Locate the cell with the specified text and output its (x, y) center coordinate. 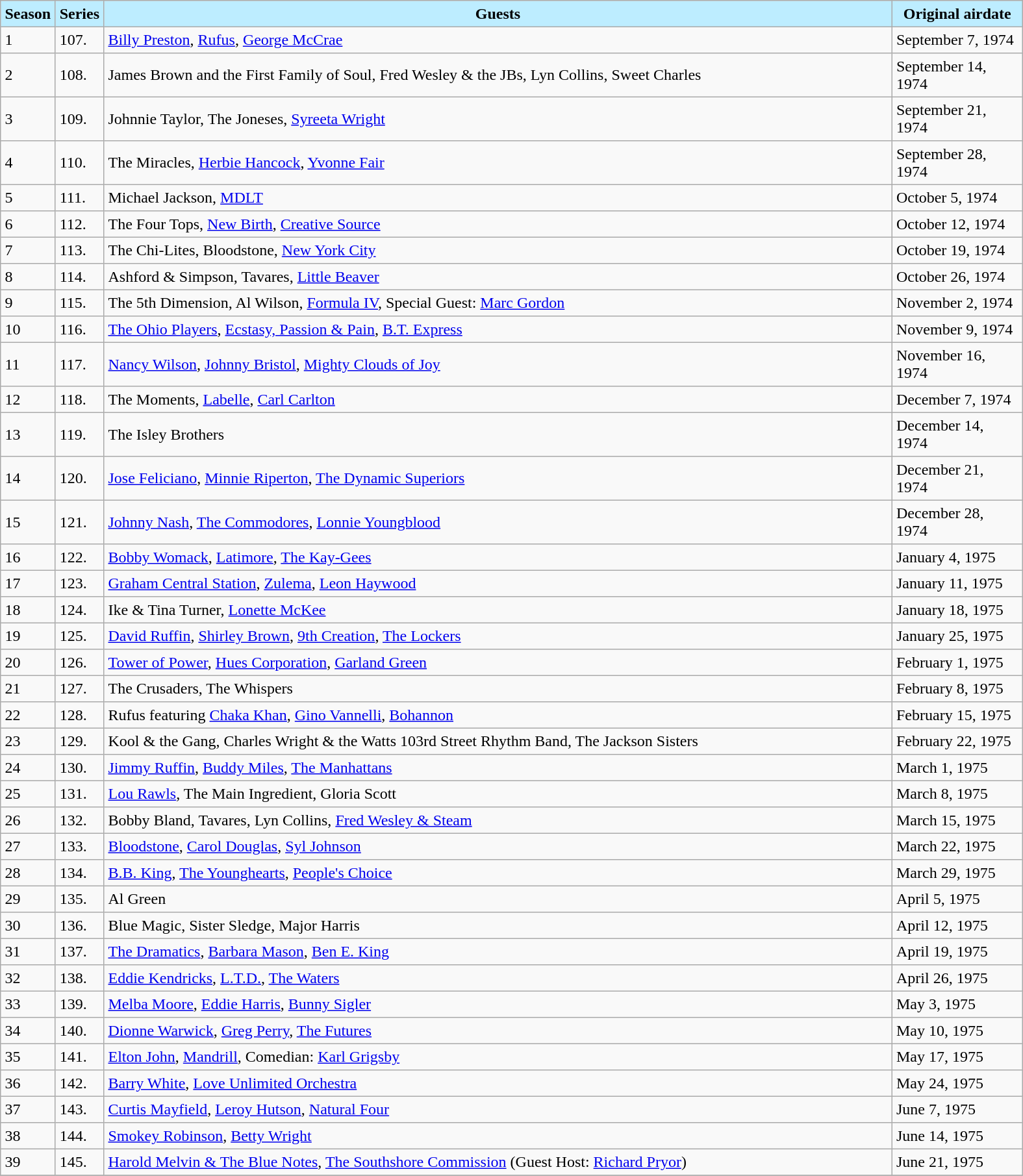
118. (79, 399)
11 (28, 364)
May 24, 1975 (957, 1083)
The Dramatics, Barbara Mason, Ben E. King (498, 951)
February 8, 1975 (957, 688)
140. (79, 1031)
39 (28, 1162)
126. (79, 662)
October 12, 1974 (957, 224)
February 1, 1975 (957, 662)
March 22, 1975 (957, 846)
12 (28, 399)
October 26, 1974 (957, 277)
115. (79, 303)
March 1, 1975 (957, 768)
17 (28, 583)
March 8, 1975 (957, 794)
Curtis Mayfield, Leroy Hutson, Natural Four (498, 1109)
The Four Tops, New Birth, Creative Source (498, 224)
Graham Central Station, Zulema, Leon Haywood (498, 583)
112. (79, 224)
35 (28, 1057)
The Chi-Lites, Bloodstone, New York City (498, 250)
December 28, 1974 (957, 522)
Lou Rawls, The Main Ingredient, Gloria Scott (498, 794)
Dionne Warwick, Greg Perry, The Futures (498, 1031)
Bobby Womack, Latimore, The Kay-Gees (498, 557)
January 11, 1975 (957, 583)
13 (28, 434)
June 14, 1975 (957, 1136)
138. (79, 978)
127. (79, 688)
23 (28, 741)
27 (28, 846)
Johnnie Taylor, The Joneses, Syreeta Wright (498, 119)
Rufus featuring Chaka Khan, Gino Vannelli, Bohannon (498, 715)
38 (28, 1136)
Barry White, Love Unlimited Orchestra (498, 1083)
5 (28, 197)
131. (79, 794)
145. (79, 1162)
125. (79, 636)
107. (79, 40)
28 (28, 873)
144. (79, 1136)
26 (28, 820)
Kool & the Gang, Charles Wright & the Watts 103rd Street Rhythm Band, The Jackson Sisters (498, 741)
Johnny Nash, The Commodores, Lonnie Youngblood (498, 522)
Tower of Power, Hues Corporation, Garland Green (498, 662)
Elton John, Mandrill, Comedian: Karl Grigsby (498, 1057)
November 16, 1974 (957, 364)
December 14, 1974 (957, 434)
Michael Jackson, MDLT (498, 197)
141. (79, 1057)
20 (28, 662)
March 29, 1975 (957, 873)
9 (28, 303)
120. (79, 479)
The Ohio Players, Ecstasy, Passion & Pain, B.T. Express (498, 329)
Bloodstone, Carol Douglas, Syl Johnson (498, 846)
36 (28, 1083)
Al Green (498, 899)
3 (28, 119)
Smokey Robinson, Betty Wright (498, 1136)
116. (79, 329)
33 (28, 1004)
30 (28, 925)
10 (28, 329)
The Moments, Labelle, Carl Carlton (498, 399)
Melba Moore, Eddie Harris, Bunny Sigler (498, 1004)
June 7, 1975 (957, 1109)
September 14, 1974 (957, 75)
April 12, 1975 (957, 925)
109. (79, 119)
April 19, 1975 (957, 951)
The Isley Brothers (498, 434)
136. (79, 925)
Guests (498, 14)
September 21, 1974 (957, 119)
21 (28, 688)
Blue Magic, Sister Sledge, Major Harris (498, 925)
117. (79, 364)
114. (79, 277)
25 (28, 794)
September 7, 1974 (957, 40)
1 (28, 40)
September 28, 1974 (957, 163)
19 (28, 636)
123. (79, 583)
Ike & Tina Turner, Lonette McKee (498, 610)
29 (28, 899)
B.B. King, The Younghearts, People's Choice (498, 873)
32 (28, 978)
January 18, 1975 (957, 610)
December 21, 1974 (957, 479)
135. (79, 899)
7 (28, 250)
128. (79, 715)
124. (79, 610)
James Brown and the First Family of Soul, Fred Wesley & the JBs, Lyn Collins, Sweet Charles (498, 75)
8 (28, 277)
108. (79, 75)
113. (79, 250)
134. (79, 873)
April 5, 1975 (957, 899)
4 (28, 163)
132. (79, 820)
31 (28, 951)
Jimmy Ruffin, Buddy Miles, The Manhattans (498, 768)
May 3, 1975 (957, 1004)
16 (28, 557)
Harold Melvin & The Blue Notes, The Southshore Commission (Guest Host: Richard Pryor) (498, 1162)
Bobby Bland, Tavares, Lyn Collins, Fred Wesley & Steam (498, 820)
137. (79, 951)
34 (28, 1031)
Jose Feliciano, Minnie Riperton, The Dynamic Superiors (498, 479)
December 7, 1974 (957, 399)
119. (79, 434)
January 4, 1975 (957, 557)
May 10, 1975 (957, 1031)
Original airdate (957, 14)
22 (28, 715)
March 15, 1975 (957, 820)
111. (79, 197)
The Crusaders, The Whispers (498, 688)
February 15, 1975 (957, 715)
139. (79, 1004)
122. (79, 557)
October 5, 1974 (957, 197)
January 25, 1975 (957, 636)
November 9, 1974 (957, 329)
129. (79, 741)
18 (28, 610)
The Miracles, Herbie Hancock, Yvonne Fair (498, 163)
110. (79, 163)
6 (28, 224)
The 5th Dimension, Al Wilson, Formula IV, Special Guest: Marc Gordon (498, 303)
15 (28, 522)
Series (79, 14)
130. (79, 768)
November 2, 1974 (957, 303)
Billy Preston, Rufus, George McCrae (498, 40)
Nancy Wilson, Johnny Bristol, Mighty Clouds of Joy (498, 364)
143. (79, 1109)
Eddie Kendricks, L.T.D., The Waters (498, 978)
April 26, 1975 (957, 978)
133. (79, 846)
24 (28, 768)
142. (79, 1083)
14 (28, 479)
37 (28, 1109)
October 19, 1974 (957, 250)
Season (28, 14)
May 17, 1975 (957, 1057)
February 22, 1975 (957, 741)
June 21, 1975 (957, 1162)
Ashford & Simpson, Tavares, Little Beaver (498, 277)
David Ruffin, Shirley Brown, 9th Creation, The Lockers (498, 636)
2 (28, 75)
121. (79, 522)
